For the text-containing cell, return its midpoint in (x, y) coordinate format. 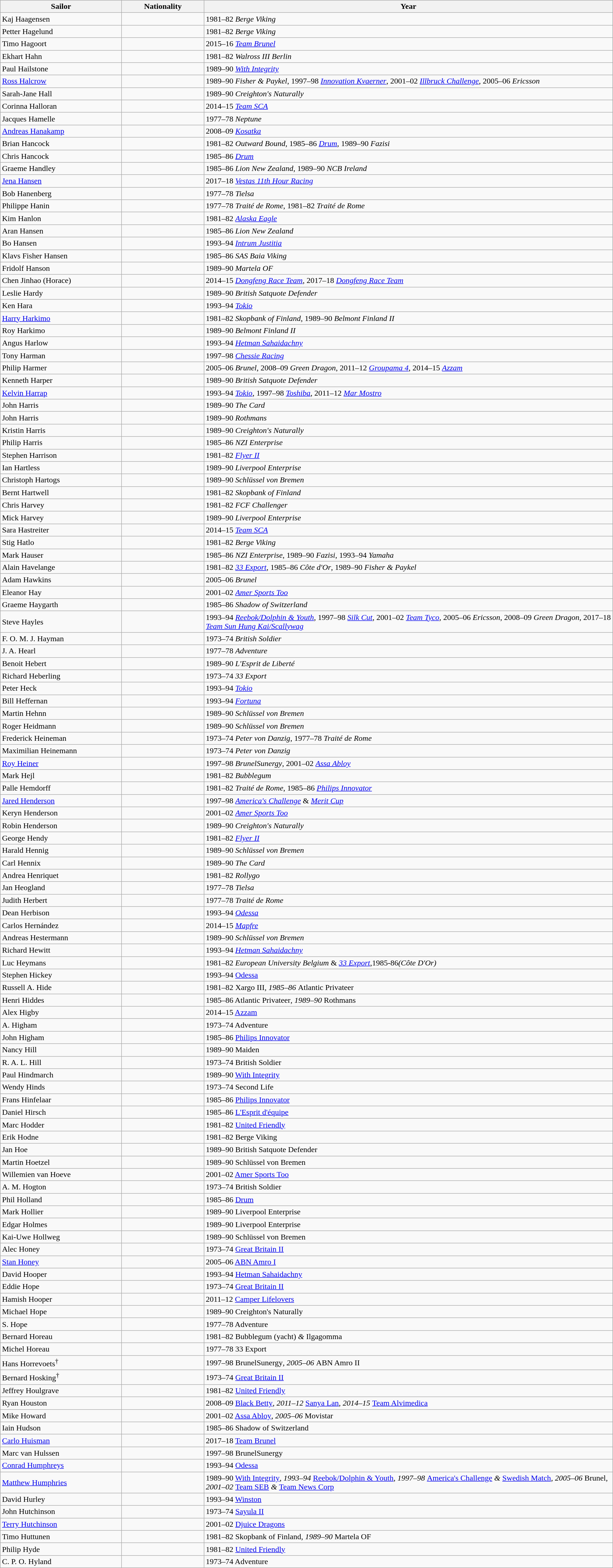
Jan Heogland (61, 888)
1985–86 L'Esprit d'équipe (408, 1112)
Robin Henderson (61, 826)
A. Higham (61, 1025)
Year (408, 7)
1981–82 FCF Challenger (408, 505)
S. Hope (61, 1324)
Phil Holland (61, 1200)
Leslie Hardy (61, 293)
Graeme Haygarth (61, 605)
Daniel Hirsch (61, 1112)
Dean Herbison (61, 913)
J. A. Hearl (61, 651)
2014–15 Dongfeng Race Team, 2017–18 Dongfeng Race Team (408, 281)
1985–86 NZI Enterprise, 1989–90 Fazisi, 1993–94 Yamaha (408, 555)
Andreas Hanakamp (61, 131)
1981–82 33 Export, 1985–86 Côte d'Or, 1989–90 Fisher & Paykel (408, 568)
Bo Hansen (61, 243)
1981–82 Outward Bound, 1985–86 Drum, 1989–90 Fazisi (408, 143)
Edgar Holmes (61, 1224)
1981–82 Walross III Berlin (408, 56)
George Hendy (61, 838)
Mark Hauser (61, 555)
1973–74 Second Life (408, 1087)
R. A. L. Hill (61, 1062)
1993–94 Tokio, 1997–98 Toshiba, 2011–12 Mar Mostro (408, 393)
Keryn Henderson (61, 813)
Fridolf Hanson (61, 268)
1985–86 Lion New Zealand, 1989–90 NCB Ireland (408, 169)
1985–86 Lion New Zealand (408, 231)
Iain Hudson (61, 1428)
1993–94 Winston (408, 1499)
Michael Hope (61, 1312)
Wendy Hinds (61, 1087)
Chris Hancock (61, 156)
Stephen Harrison (61, 455)
Jan Hoe (61, 1149)
Bernard Horeau (61, 1336)
1977–78 Traité de Rome, 1981–82 Traité de Rome (408, 206)
Kristin Harris (61, 430)
Judith Herbert (61, 900)
1985–86 Atlantic Privateer, 1989–90 Rothmans (408, 1000)
Richard Heberling (61, 676)
Bernt Hartwell (61, 493)
Corinna Halloran (61, 106)
Maximilian Heinemann (61, 751)
1985–86 NZI Enterprise (408, 443)
Philip Hyde (61, 1549)
F. O. M. J. Hayman (61, 639)
Brian Hancock (61, 143)
Luc Heymans (61, 962)
1973–74 Peter von Danzig (408, 751)
Philip Harmer (61, 368)
2015–16 Team Brunel (408, 44)
Philippe Hanin (61, 206)
2005–06 ABN Amro I (408, 1262)
Benoit Hebert (61, 663)
1977–78 Neptune (408, 119)
Roger Heidmann (61, 726)
Eleanor Hay (61, 592)
Steve Hayles (61, 622)
Chris Harvey (61, 505)
1993–94 Reebok/Dolphin & Youth, 1997–98 Silk Cut, 2001–02 Team Tyco, 2005–06 Ericsson, 2008–09 Green Dragon, 2017–18 Team Sun Hung Kai/Scallywag (408, 622)
Richard Hewitt (61, 950)
Russell A. Hide (61, 988)
1973–74 Peter von Danzig, 1977–78 Traité de Rome (408, 738)
1989–90 Belmont Finland II (408, 330)
Carl Hennix (61, 863)
Chen Jinhao (Horace) (61, 281)
Kenneth Harper (61, 381)
Mick Harvey (61, 517)
Frans Hinfelaar (61, 1100)
1997–98 BrunelSunergy, 2001–02 Assa Abloy (408, 763)
1977–78 Traité de Rome (408, 900)
John Hutchinson (61, 1512)
1989–90 Fisher & Paykel, 1997–98 Innovation Kvaerner, 2001–02 Illbruck Challenge, 2005–06 Ericsson (408, 81)
Hamish Hooper (61, 1299)
Stephen Hickey (61, 975)
Mark Hollier (61, 1212)
Carlo Huisman (61, 1441)
John Higham (61, 1037)
Graeme Handley (61, 169)
1997–98 Chessie Racing (408, 355)
1993–94 Fortuna (408, 701)
1981–82 European University Belgium & 33 Export,1985-86(Côte D'Or) (408, 962)
Michel Horeau (61, 1349)
Bernard Hosking† (61, 1377)
Palle Hemdorff (61, 788)
Ryan Houston (61, 1403)
Paul Hindmarch (61, 1075)
Bill Heffernan (61, 701)
1997–98 BrunelSunergy, 2005–06 ABN Amro II (408, 1362)
Jacques Hamelle (61, 119)
1989–90 Martela OF (408, 268)
1981–82 Skopbank of Finland, 1989–90 Belmont Finland II (408, 318)
2008–09 Black Betty, 2011–12 Sanya Lan, 2014–15 Team Alvimedica (408, 1403)
1973–74 Sayula II (408, 1512)
Andrea Henriquet (61, 875)
Kaj Haagensen (61, 19)
Jared Henderson (61, 801)
Klavs Fisher Hansen (61, 256)
Jeffrey Houlgrave (61, 1391)
2005–06 Brunel (408, 580)
Petter Hagelund (61, 31)
Roy Harkimo (61, 330)
Marc Hodder (61, 1125)
1981–82 Skopbank of Finland (408, 493)
1981–82 Bubblegum (408, 776)
Martin Hehnn (61, 713)
Carlos Hernández (61, 925)
Mike Howard (61, 1416)
1989–90 Rothmans (408, 418)
Erik Hodne (61, 1137)
Nationality (163, 7)
Harry Harkimo (61, 318)
C. P. O. Hyland (61, 1561)
Adam Hawkins (61, 580)
Timo Huttunen (61, 1537)
1981–82 Bubblegum (yacht) & Ilgagomma (408, 1336)
2014–15 Azzam (408, 1013)
Marc van Hulssen (61, 1453)
David Hurley (61, 1499)
2017–18 Vestas 11th Hour Racing (408, 181)
Matthew Humphries (61, 1482)
Ekhart Hahn (61, 56)
Ross Halcrow (61, 81)
Alex Higby (61, 1013)
Stig Hatlo (61, 542)
2014–15 Mapfre (408, 925)
Kim Hanlon (61, 218)
Ken Hara (61, 306)
2011–12 Camper Lifelovers (408, 1299)
Conrad Humphreys (61, 1465)
Ian Hartless (61, 468)
1985–86 SAS Baia Viking (408, 256)
Nancy Hill (61, 1050)
Sarah-Jane Hall (61, 94)
Eddie Hope (61, 1287)
Timo Hagoort (61, 44)
Martin Hoetzel (61, 1162)
Terry Hutchinson (61, 1524)
2017–18 Team Brunel (408, 1441)
1981–82 Xargo III, 1985–86 Atlantic Privateer (408, 988)
1981–82 Alaska Eagle (408, 218)
1989–90 Maiden (408, 1050)
1981–82 Rollygo (408, 875)
Philip Harris (61, 443)
Roy Heiner (61, 763)
Henri Hiddes (61, 1000)
1973–74 33 Export (408, 676)
Mark Hejl (61, 776)
2005–06 Brunel, 2008–09 Green Dragon, 2011–12 Groupama 4, 2014–15 Azzam (408, 368)
1993–94 Intrum Justitia (408, 243)
Tony Harman (61, 355)
Christoph Hartogs (61, 480)
Peter Heck (61, 688)
Hans Horrevoets† (61, 1362)
2001–02 Djuice Dragons (408, 1524)
Bob Hanenberg (61, 194)
Alain Havelange (61, 568)
Jena Hansen (61, 181)
Angus Harlow (61, 343)
Aran Hansen (61, 231)
1977–78 33 Export (408, 1349)
Sailor (61, 7)
1997–98 America's Challenge & Merit Cup (408, 801)
Willemien van Hoeve (61, 1175)
1997–98 BrunelSunergy (408, 1453)
Kelvin Harrap (61, 393)
2008–09 Kosatka (408, 131)
A. M. Hogton (61, 1187)
Stan Honey (61, 1262)
1981–82 Skopbank of Finland, 1989–90 Martela OF (408, 1537)
Frederick Heineman (61, 738)
Alec Honey (61, 1249)
2001–02 Assa Abloy, 2005–06 Movistar (408, 1416)
Kai-Uwe Hollweg (61, 1237)
Harald Hennig (61, 850)
1981–82 Traité de Rome, 1985–86 Philips Innovator (408, 788)
Andreas Hestermann (61, 938)
Paul Hailstone (61, 69)
1989–90 L'Esprit de Liberté (408, 663)
Sara Hastreiter (61, 530)
David Hooper (61, 1274)
